Detect which cell encompasses the target text, then output its (x, y) center coordinate. 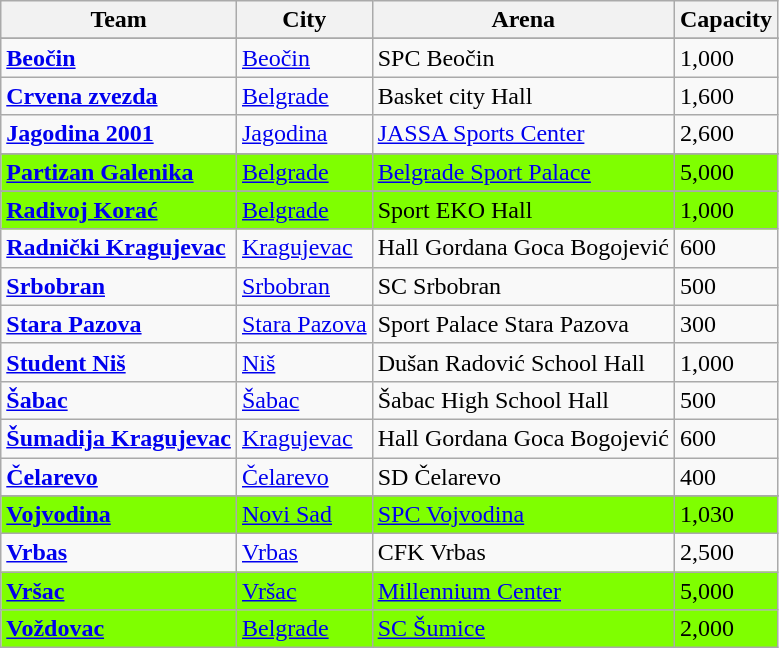
Dušan Radović School Hall (523, 362)
2,600 (726, 134)
Šumadija Kragujevac (119, 438)
Novi Sad (304, 515)
Arena (523, 20)
Crvena zvezda (119, 96)
SPC Vojvodina (523, 515)
Capacity (726, 20)
Basket city Hall (523, 96)
Jagodina (304, 134)
300 (726, 324)
SC Srbobran (523, 286)
CFK Vrbas (523, 553)
SPC Beočin (523, 58)
Niš (304, 362)
JASSA Sports Center (523, 134)
Voždovac (119, 629)
Jagodina 2001 (119, 134)
City (304, 20)
Sport EKO Hall (523, 210)
SD Čelarevo (523, 477)
Team (119, 20)
Radnički Kragujevac (119, 248)
1,030 (726, 515)
Partizan Galenika (119, 172)
400 (726, 477)
Radivoj Korać (119, 210)
SC Šumice (523, 629)
Millennium Center (523, 591)
Student Niš (119, 362)
2,500 (726, 553)
Vojvodina (119, 515)
Belgrade Sport Palace (523, 172)
Šabac High School Hall (523, 400)
Sport Palace Stara Pazova (523, 324)
1,600 (726, 96)
2,000 (726, 629)
